Provide the (X, Y) coordinate of the cell's center where the given text is located.  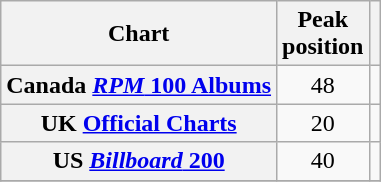
20 (323, 123)
40 (323, 161)
Peakposition (323, 34)
US Billboard 200 (139, 161)
Canada RPM 100 Albums (139, 85)
48 (323, 85)
Chart (139, 34)
UK Official Charts (139, 123)
